Locate the cell with the specified text and output its (X, Y) center coordinate. 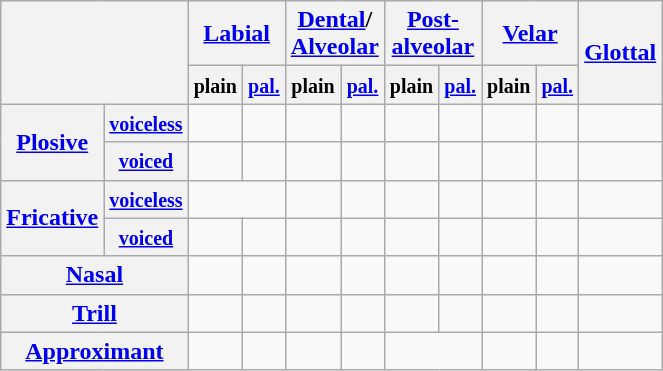
Trill (94, 313)
Labial (236, 34)
Approximant (94, 351)
Post-alveolar (432, 34)
Dental/Alveolar (334, 34)
Velar (530, 34)
Glottal (620, 52)
Fricative (52, 218)
Plosive (52, 142)
Nasal (94, 275)
